For the text-containing cell, return its midpoint in (x, y) coordinate format. 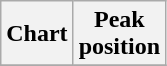
Chart (37, 34)
Peakposition (119, 34)
